Detect which cell encompasses the target text, then output its [x, y] center coordinate. 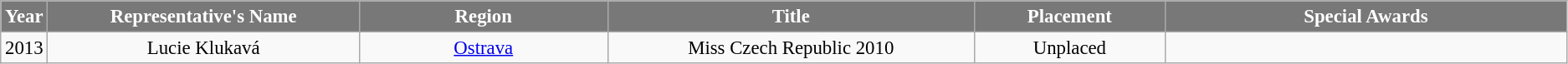
Lucie Klukavá [204, 48]
Miss Czech Republic 2010 [791, 48]
Placement [1069, 17]
Year [24, 17]
Title [791, 17]
Representative's Name [204, 17]
Region [484, 17]
Special Awards [1366, 17]
Unplaced [1069, 48]
Ostrava [484, 48]
2013 [24, 48]
